Output the (X, Y) coordinate of the center of the cell containing the given text.  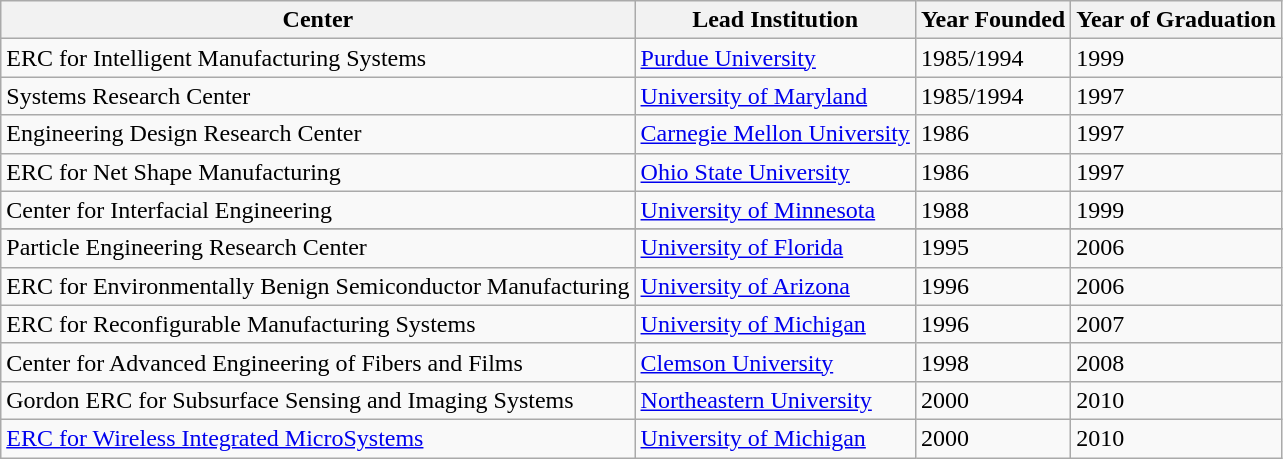
2008 (1176, 362)
Center for Interfacial Engineering (318, 210)
2007 (1176, 324)
ERC for Net Shape Manufacturing (318, 172)
Ohio State University (775, 172)
University of Arizona (775, 286)
University of Florida (775, 248)
1988 (992, 210)
Year Founded (992, 20)
ERC for Reconfigurable Manufacturing Systems (318, 324)
ERC for Environmentally Benign Semiconductor Manufacturing (318, 286)
Engineering Design Research Center (318, 134)
Particle Engineering Research Center (318, 248)
Center for Advanced Engineering of Fibers and Films (318, 362)
Lead Institution (775, 20)
ERC for Wireless Integrated MicroSystems (318, 438)
1995 (992, 248)
ERC for Intelligent Manufacturing Systems (318, 58)
Year of Graduation (1176, 20)
Systems Research Center (318, 96)
Clemson University (775, 362)
University of Minnesota (775, 210)
Gordon ERC for Subsurface Sensing and Imaging Systems (318, 400)
Carnegie Mellon University (775, 134)
Northeastern University (775, 400)
University of Maryland (775, 96)
1998 (992, 362)
Center (318, 20)
Purdue University (775, 58)
